Locate the cell with the specified text and output its [X, Y] center coordinate. 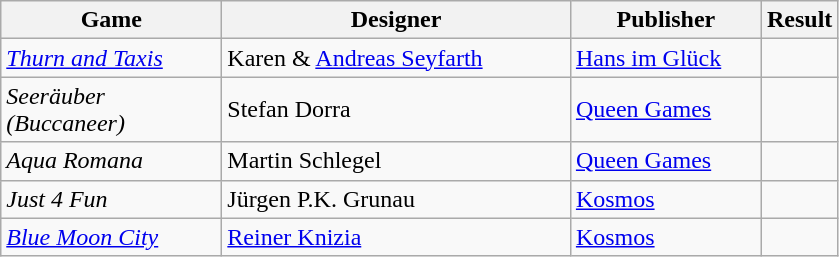
Publisher [666, 20]
Just 4 Fun [112, 199]
Reiner Knizia [396, 237]
Aqua Romana [112, 161]
Seeräuber (Buccaneer) [112, 110]
Jürgen P.K. Grunau [396, 199]
Hans im Glück [666, 58]
Designer [396, 20]
Result [799, 20]
Thurn and Taxis [112, 58]
Stefan Dorra [396, 110]
Game [112, 20]
Blue Moon City [112, 237]
Karen & Andreas Seyfarth [396, 58]
Martin Schlegel [396, 161]
